Locate the cell with the specified text and output its (X, Y) center coordinate. 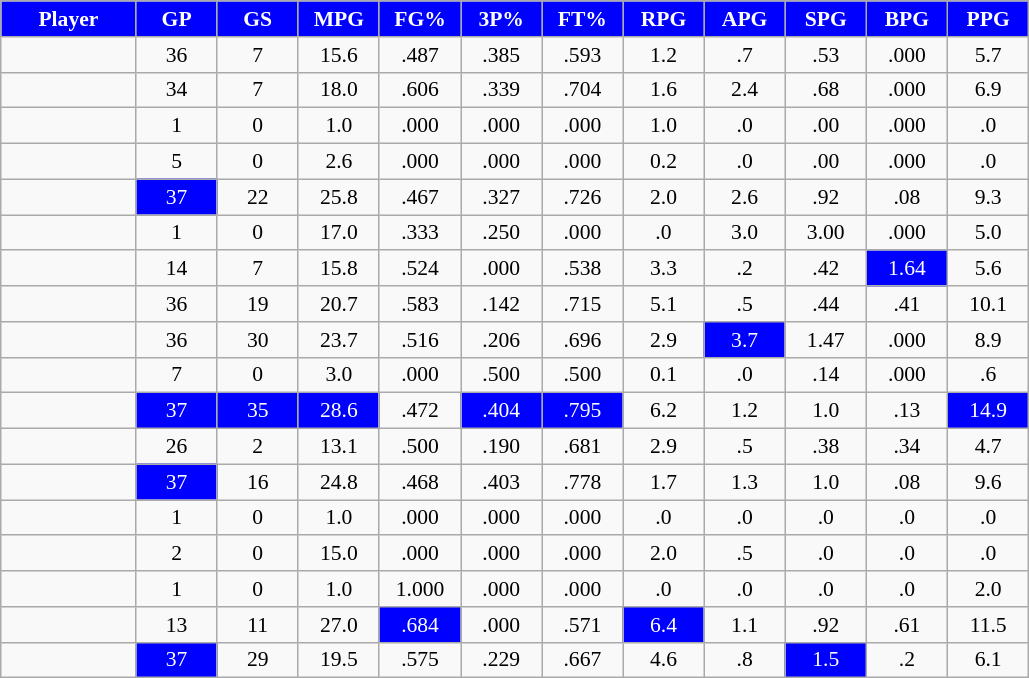
.339 (502, 90)
22 (258, 197)
27.0 (338, 625)
.593 (582, 55)
.667 (582, 660)
0.2 (664, 162)
24.8 (338, 482)
GS (258, 19)
FG% (420, 19)
17.0 (338, 233)
1.7 (664, 482)
APG (744, 19)
FT% (582, 19)
.524 (420, 269)
15.6 (338, 55)
.41 (906, 304)
.327 (502, 197)
.38 (826, 447)
.726 (582, 197)
.575 (420, 660)
13 (176, 625)
20.7 (338, 304)
30 (258, 340)
.385 (502, 55)
.467 (420, 197)
29 (258, 660)
.795 (582, 411)
.44 (826, 304)
14.9 (988, 411)
.68 (826, 90)
.704 (582, 90)
.571 (582, 625)
.61 (906, 625)
3.7 (744, 340)
11 (258, 625)
35 (258, 411)
.250 (502, 233)
.684 (420, 625)
5.0 (988, 233)
13.1 (338, 447)
.778 (582, 482)
.42 (826, 269)
.229 (502, 660)
28.6 (338, 411)
.696 (582, 340)
.404 (502, 411)
.472 (420, 411)
5.1 (664, 304)
.8 (744, 660)
SPG (826, 19)
.13 (906, 411)
.583 (420, 304)
.487 (420, 55)
.715 (582, 304)
1.47 (826, 340)
.53 (826, 55)
6.2 (664, 411)
3P% (502, 19)
26 (176, 447)
.206 (502, 340)
RPG (664, 19)
5.6 (988, 269)
15.8 (338, 269)
11.5 (988, 625)
34 (176, 90)
2.4 (744, 90)
Player (68, 19)
PPG (988, 19)
.516 (420, 340)
.7 (744, 55)
3.00 (826, 233)
.606 (420, 90)
.190 (502, 447)
.538 (582, 269)
.468 (420, 482)
4.7 (988, 447)
6.9 (988, 90)
5.7 (988, 55)
4.6 (664, 660)
.14 (826, 375)
6.4 (664, 625)
16 (258, 482)
1.000 (420, 589)
6.1 (988, 660)
1.5 (826, 660)
19 (258, 304)
.142 (502, 304)
.681 (582, 447)
9.6 (988, 482)
18.0 (338, 90)
MPG (338, 19)
10.1 (988, 304)
.34 (906, 447)
1.6 (664, 90)
.403 (502, 482)
19.5 (338, 660)
8.9 (988, 340)
0.1 (664, 375)
15.0 (338, 554)
GP (176, 19)
5 (176, 162)
9.3 (988, 197)
1.64 (906, 269)
25.8 (338, 197)
23.7 (338, 340)
1.3 (744, 482)
3.3 (664, 269)
1.1 (744, 625)
.333 (420, 233)
.6 (988, 375)
BPG (906, 19)
14 (176, 269)
